Extract the (X, Y) coordinate from the center of the cell holding the provided text.  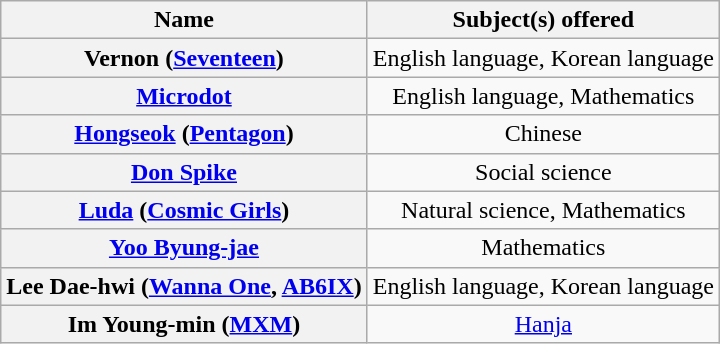
Mathematics (543, 248)
Lee Dae-hwi (Wanna One, AB6IX) (184, 286)
Microdot (184, 96)
Chinese (543, 134)
Don Spike (184, 172)
Name (184, 20)
Natural science, Mathematics (543, 210)
Vernon (Seventeen) (184, 58)
Hongseok (Pentagon) (184, 134)
Im Young-min (MXM) (184, 324)
English language, Mathematics (543, 96)
Luda (Cosmic Girls) (184, 210)
Hanja (543, 324)
Subject(s) offered (543, 20)
Yoo Byung-jae (184, 248)
Social science (543, 172)
